Return the (X, Y) coordinate for the center point of the cell that contains the specified text.  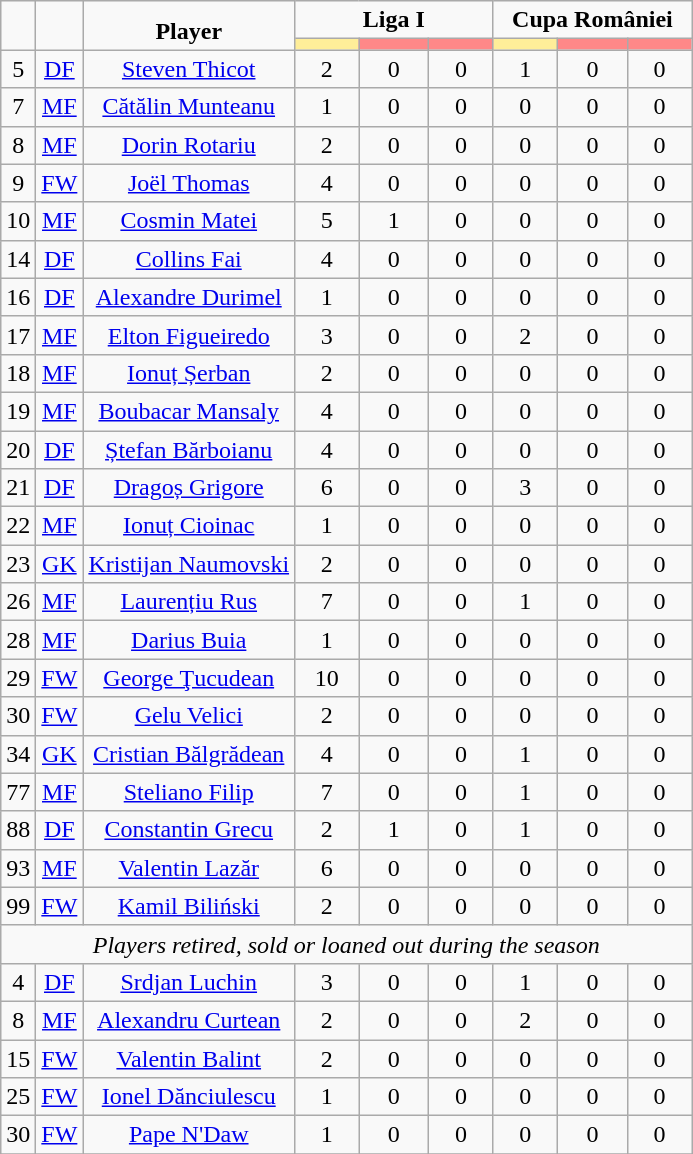
Kristijan Naumovski (189, 564)
Steliano Filip (189, 792)
93 (18, 868)
14 (18, 259)
Cupa României (592, 20)
Player (189, 26)
Boubacar Mansaly (189, 411)
25 (18, 1097)
Valentin Lazăr (189, 868)
15 (18, 1059)
Kamil Biliński (189, 906)
Elton Figueiredo (189, 335)
28 (18, 640)
77 (18, 792)
Players retired, sold or loaned out during the season (346, 944)
9 (18, 183)
Darius Buia (189, 640)
18 (18, 373)
Steven Thicot (189, 69)
Ionel Dănciulescu (189, 1097)
23 (18, 564)
Ionuț Cioinac (189, 526)
Gelu Velici (189, 716)
17 (18, 335)
Dorin Rotariu (189, 145)
99 (18, 906)
Ionuț Șerban (189, 373)
Laurențiu Rus (189, 602)
George Ţucudean (189, 678)
Cristian Bălgrădean (189, 754)
Pape N'Daw (189, 1135)
Constantin Grecu (189, 830)
88 (18, 830)
29 (18, 678)
Joël Thomas (189, 183)
20 (18, 449)
Valentin Balint (189, 1059)
Dragoș Grigore (189, 488)
Srdjan Luchin (189, 982)
26 (18, 602)
Liga I (394, 20)
Alexandre Durimel (189, 297)
Ștefan Bărboianu (189, 449)
Alexandru Curtean (189, 1020)
22 (18, 526)
Cătălin Munteanu (189, 107)
Cosmin Matei (189, 221)
16 (18, 297)
34 (18, 754)
Collins Fai (189, 259)
21 (18, 488)
19 (18, 411)
